Search for the cell housing the specified text and yield its [x, y] center coordinate. 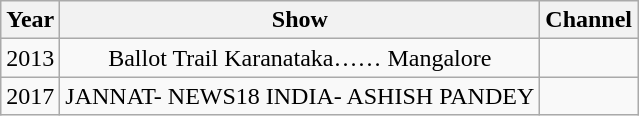
2013 [30, 58]
JANNAT- NEWS18 INDIA- ASHISH PANDEY [300, 96]
Ballot Trail Karanataka…… Mangalore [300, 58]
Year [30, 20]
Show [300, 20]
2017 [30, 96]
Channel [589, 20]
